Scan for the cell matching the given text and deliver its (x, y) coordinate at center. 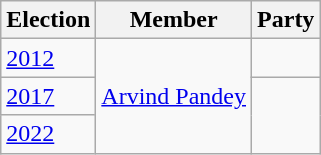
2012 (48, 58)
2022 (48, 134)
2017 (48, 96)
Election (48, 20)
Party (286, 20)
Arvind Pandey (174, 96)
Member (174, 20)
